Search for the cell housing the specified text and yield its (X, Y) center coordinate. 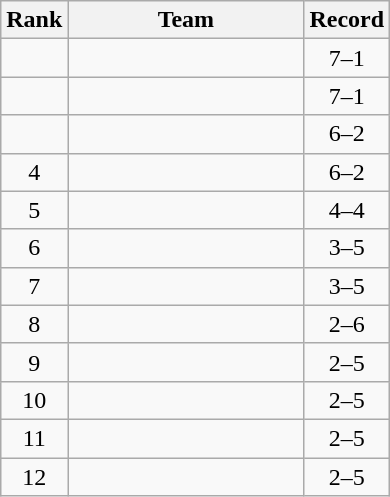
11 (34, 438)
Record (347, 20)
8 (34, 324)
2–6 (347, 324)
5 (34, 210)
12 (34, 477)
Rank (34, 20)
Team (186, 20)
7 (34, 286)
10 (34, 400)
4 (34, 172)
6 (34, 248)
9 (34, 362)
4–4 (347, 210)
